Scan for the cell matching the given text and deliver its (x, y) coordinate at center. 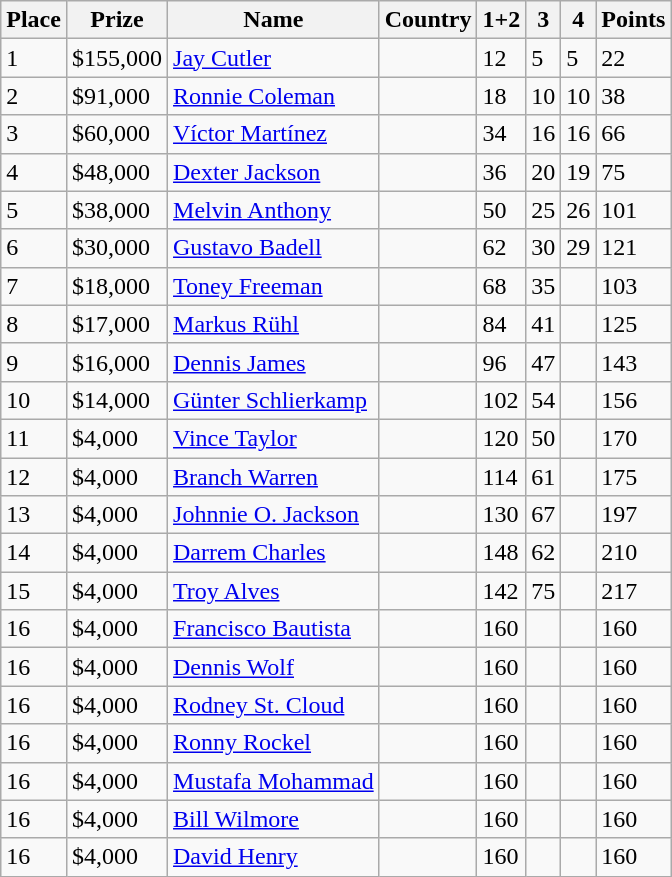
Dennis Wolf (274, 667)
102 (502, 400)
$17,000 (116, 324)
Víctor Martínez (274, 134)
121 (634, 248)
34 (502, 134)
84 (502, 324)
6 (34, 248)
$30,000 (116, 248)
143 (634, 362)
11 (34, 438)
9 (34, 362)
Mustafa Mohammad (274, 781)
114 (502, 477)
Prize (116, 20)
1 (34, 58)
101 (634, 210)
217 (634, 591)
175 (634, 477)
2 (34, 96)
36 (502, 172)
Rodney St. Cloud (274, 705)
30 (544, 248)
35 (544, 286)
170 (634, 438)
8 (34, 324)
197 (634, 515)
$48,000 (116, 172)
19 (578, 172)
$14,000 (116, 400)
25 (544, 210)
68 (502, 286)
Place (34, 20)
96 (502, 362)
Johnnie O. Jackson (274, 515)
Dexter Jackson (274, 172)
Markus Rühl (274, 324)
$16,000 (116, 362)
Jay Cutler (274, 58)
148 (502, 553)
41 (544, 324)
Name (274, 20)
142 (502, 591)
Francisco Bautista (274, 629)
$18,000 (116, 286)
29 (578, 248)
38 (634, 96)
54 (544, 400)
$155,000 (116, 58)
130 (502, 515)
$60,000 (116, 134)
Vince Taylor (274, 438)
Branch Warren (274, 477)
7 (34, 286)
13 (34, 515)
Günter Schlierkamp (274, 400)
156 (634, 400)
David Henry (274, 857)
120 (502, 438)
22 (634, 58)
Troy Alves (274, 591)
14 (34, 553)
Country (428, 20)
Points (634, 20)
18 (502, 96)
Gustavo Badell (274, 248)
20 (544, 172)
Toney Freeman (274, 286)
Melvin Anthony (274, 210)
61 (544, 477)
Bill Wilmore (274, 819)
66 (634, 134)
$38,000 (116, 210)
Ronnie Coleman (274, 96)
15 (34, 591)
47 (544, 362)
125 (634, 324)
26 (578, 210)
Ronny Rockel (274, 743)
1+2 (502, 20)
$91,000 (116, 96)
Darrem Charles (274, 553)
210 (634, 553)
103 (634, 286)
Dennis James (274, 362)
67 (544, 515)
